Return (x, y) of the center of cell containing provided text 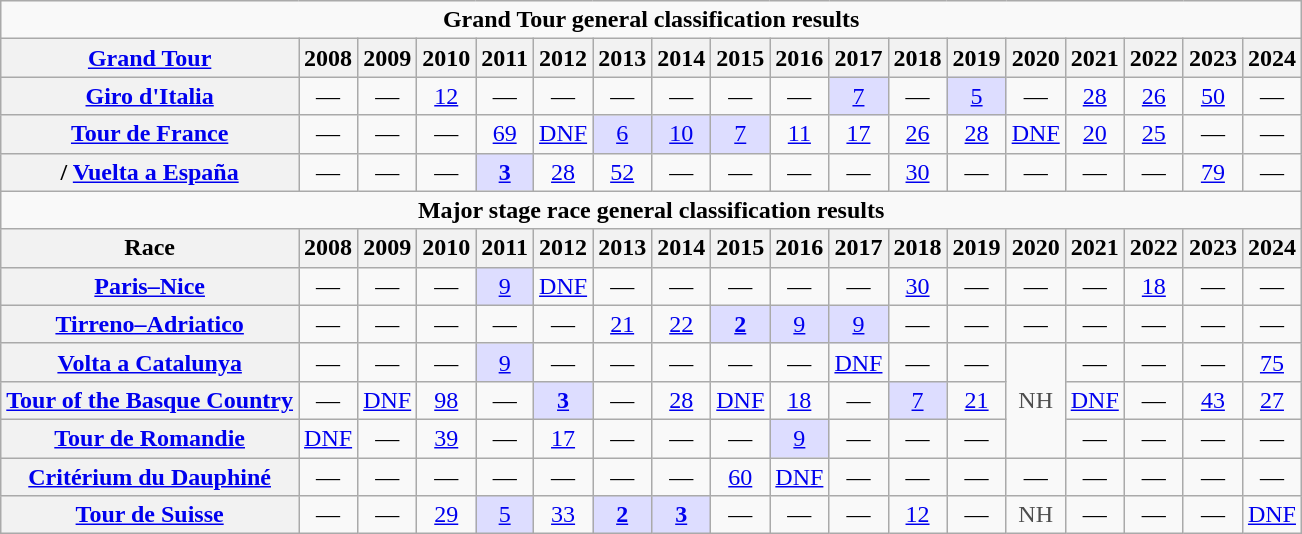
Grand Tour general classification results (652, 20)
Tour de Suisse (150, 515)
Tour de France (150, 134)
29 (446, 515)
11 (800, 134)
Giro d'Italia (150, 96)
33 (564, 515)
6 (622, 134)
60 (740, 477)
Tour of the Basque Country (150, 400)
Volta a Catalunya (150, 362)
39 (446, 438)
Paris–Nice (150, 286)
/ Vuelta a España (150, 172)
Major stage race general classification results (652, 210)
75 (1272, 362)
50 (1212, 96)
69 (505, 134)
79 (1212, 172)
98 (446, 400)
52 (622, 172)
43 (1212, 400)
10 (682, 134)
Tirreno–Adriatico (150, 324)
20 (1094, 134)
27 (1272, 400)
22 (682, 324)
25 (1154, 134)
Critérium du Dauphiné (150, 477)
Grand Tour (150, 58)
Race (150, 248)
Tour de Romandie (150, 438)
